Search for the cell housing the specified text and yield its (X, Y) center coordinate. 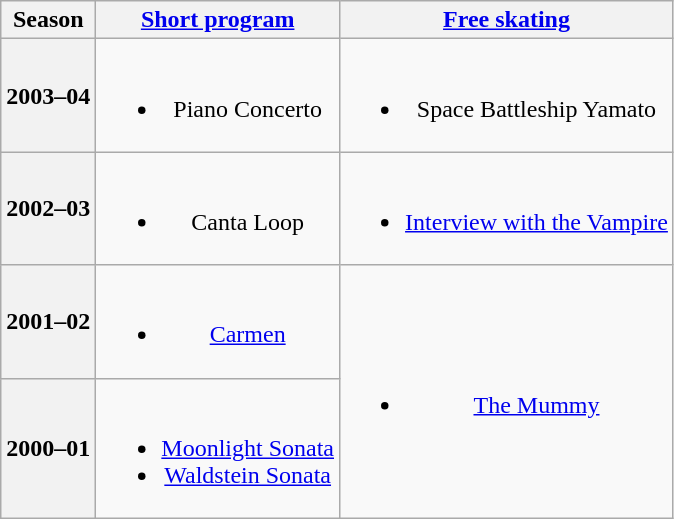
Space Battleship Yamato (507, 96)
Season (48, 20)
Short program (218, 20)
The Mummy (507, 392)
Canta Loop (218, 208)
Free skating (507, 20)
Interview with the Vampire (507, 208)
Moonlight Sonata Waldstein Sonata (218, 448)
2002–03 (48, 208)
2000–01 (48, 448)
Carmen (218, 322)
2003–04 (48, 96)
Piano Concerto (218, 96)
2001–02 (48, 322)
